Locate the cell with the specified text and output its (x, y) center coordinate. 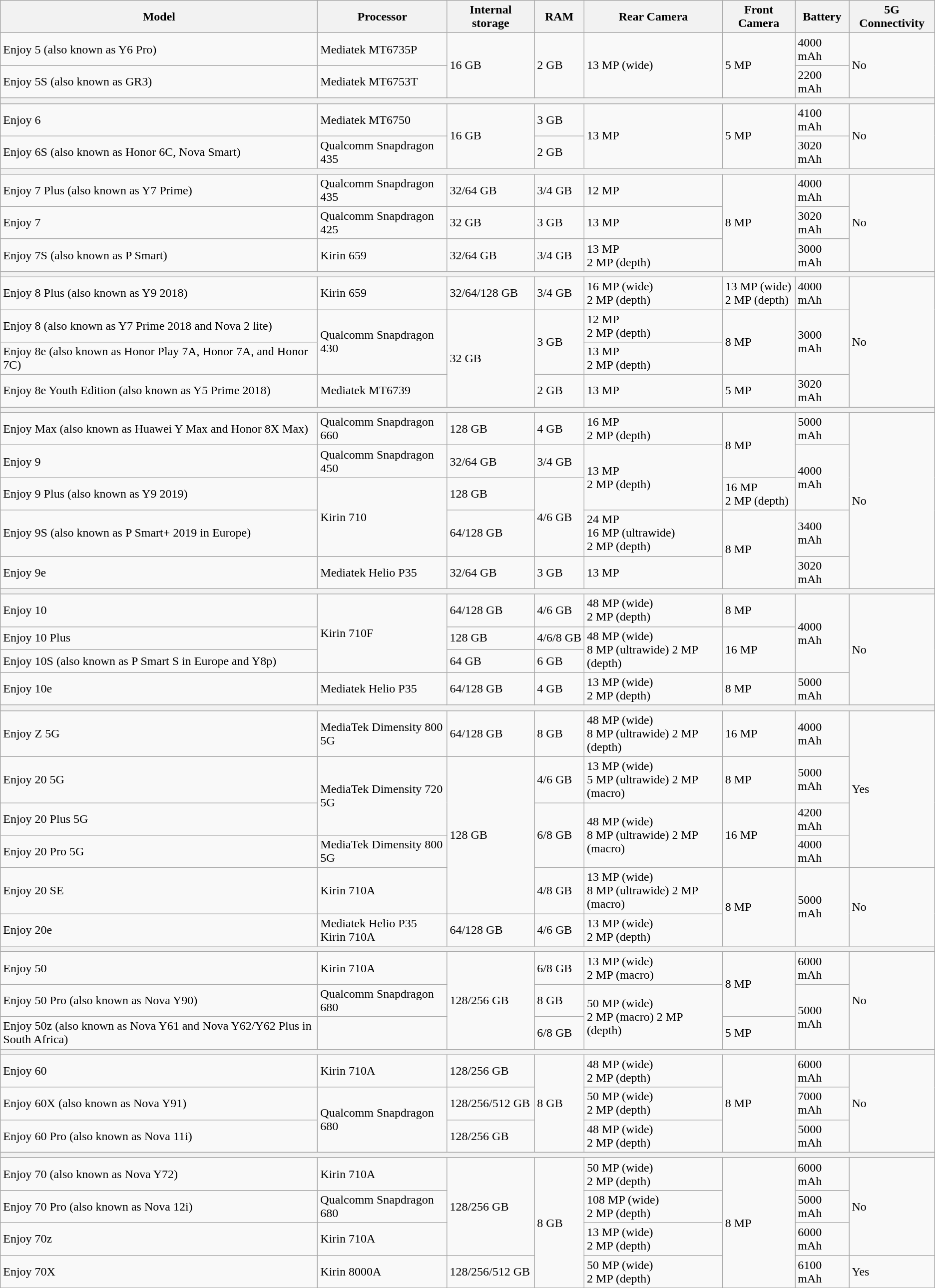
Enjoy 5S (also known as GR3) (159, 82)
6 GB (559, 661)
Enjoy 9 (159, 462)
Enjoy 8e (also known as Honor Play 7A, Honor 7A, and Honor 7C) (159, 359)
4/8 GB (559, 891)
16 MP (wide)2 MP (depth) (653, 293)
Enjoy 8 (also known as Y7 Prime 2018 and Nova 2 lite) (159, 326)
Mediatek MT6750 (383, 120)
Enjoy 70z (159, 1239)
Enjoy 60 (159, 1071)
Rear Camera (653, 17)
Enjoy 9 Plus (also known as Y9 2019) (159, 494)
Enjoy 10S (also known as P Smart S in Europe and Y8p) (159, 661)
Enjoy 20 5G (159, 779)
Enjoy 7 (159, 223)
7000 mAh (822, 1103)
Enjoy 7S (also known as P Smart) (159, 255)
13 MP (wide)5 MP (ultrawide) 2 MP (macro) (653, 779)
Qualcomm Snapdragon 430 (383, 342)
Enjoy Max (also known as Huawei Y Max and Honor 8X Max) (159, 429)
Enjoy 60X (also known as Nova Y91) (159, 1103)
13 MP (wide)8 MP (ultrawide) 2 MP (macro) (653, 891)
Enjoy 8e Youth Edition (also known as Y5 Prime 2018) (159, 391)
Qualcomm Snapdragon 425 (383, 223)
Processor (383, 17)
Enjoy 50 (159, 968)
Mediatek MT6735P (383, 49)
5G Connectivity (892, 17)
Enjoy 10e (159, 688)
Enjoy 20 SE (159, 891)
Enjoy 9e (159, 573)
Front Camera (758, 17)
Enjoy 6 (159, 120)
Kirin 8000A (383, 1271)
Enjoy 10 (159, 611)
Internal storage (490, 17)
Enjoy 5 (also known as Y6 Pro) (159, 49)
Enjoy 10 Plus (159, 638)
Enjoy 70 (also known as Nova Y72) (159, 1174)
Enjoy 20 Plus 5G (159, 818)
Kirin 710F (383, 634)
Enjoy 60 Pro (also known as Nova 11i) (159, 1136)
Enjoy 70X (159, 1271)
Mediatek MT6739 (383, 391)
Enjoy 70 Pro (also known as Nova 12i) (159, 1206)
64 GB (490, 661)
Qualcomm Snapdragon 450 (383, 462)
48 MP (wide)8 MP (ultrawide) 2 MP (macro) (653, 835)
Enjoy 20e (159, 930)
50 MP (wide)2 MP (macro) 2 MP (depth) (653, 1017)
4100 mAh (822, 120)
Enjoy Z 5G (159, 733)
4/6/8 GB (559, 638)
Enjoy 20 Pro 5G (159, 851)
13 MP (wide)2 MP (macro) (653, 968)
12 MP (653, 190)
108 MP (wide)2 MP (depth) (653, 1206)
Model (159, 17)
Mediatek MT6753T (383, 82)
Enjoy 6S (also known as Honor 6C, Nova Smart) (159, 152)
RAM (559, 17)
4200 mAh (822, 818)
13 MP (wide) (653, 65)
32/64/128 GB (490, 293)
Battery (822, 17)
Qualcomm Snapdragon 660 (383, 429)
Mediatek Helio P35Kirin 710A (383, 930)
Enjoy 8 Plus (also known as Y9 2018) (159, 293)
Kirin 710 (383, 517)
Enjoy 9S (also known as P Smart+ 2019 in Europe) (159, 533)
Enjoy 50z (also known as Nova Y61 and Nova Y62/Y62 Plus in South Africa) (159, 1033)
2200 mAh (822, 82)
24 MP16 MP (ultrawide)2 MP (depth) (653, 533)
Enjoy 50 Pro (also known as Nova Y90) (159, 1000)
6100 mAh (822, 1271)
MediaTek Dimensity 720 5G (383, 795)
Enjoy 7 Plus (also known as Y7 Prime) (159, 190)
12 MP2 MP (depth) (653, 326)
3400 mAh (822, 533)
